Find where the given text appears and provide that cell's center as (X, Y) coordinate. 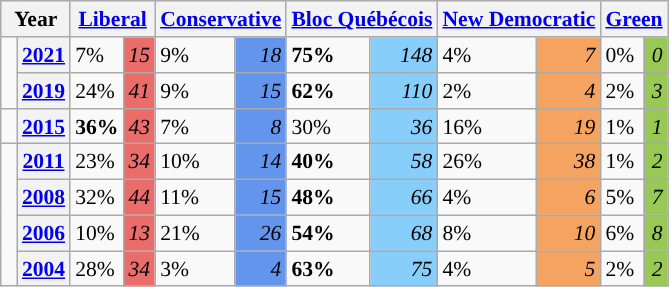
38 (568, 162)
41 (139, 91)
Bloc Québécois (362, 19)
30% (328, 126)
66 (404, 197)
0% (622, 55)
11% (195, 197)
2011 (44, 162)
1 (656, 126)
110 (404, 91)
6 (568, 197)
Conservative (220, 19)
13 (139, 233)
40% (328, 162)
Year (36, 19)
62% (328, 91)
58 (404, 162)
75% (328, 55)
6% (622, 233)
36 (404, 126)
2008 (44, 197)
3% (195, 269)
68 (404, 233)
18 (260, 55)
23% (96, 162)
2015 (44, 126)
26 (260, 233)
2004 (44, 269)
2021 (44, 55)
148 (404, 55)
5% (622, 197)
10 (568, 233)
28% (96, 269)
24% (96, 91)
3 (656, 91)
75 (404, 269)
2019 (44, 91)
36% (96, 126)
2006 (44, 233)
New Democratic (518, 19)
48% (328, 197)
Liberal (112, 19)
43 (139, 126)
Green (634, 19)
32% (96, 197)
0 (656, 55)
19 (568, 126)
21% (195, 233)
54% (328, 233)
63% (328, 269)
5 (568, 269)
44 (139, 197)
26% (486, 162)
14 (260, 162)
8% (486, 233)
16% (486, 126)
